Output the (x, y) coordinate of the center of the cell containing the given text.  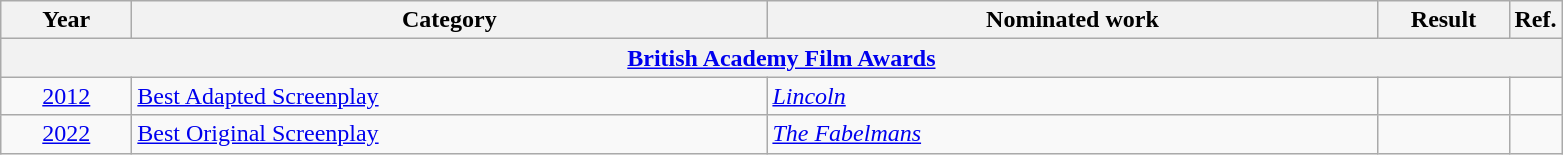
British Academy Film Awards (782, 58)
Ref. (1536, 20)
Best Original Screenplay (450, 134)
2012 (66, 96)
2022 (66, 134)
Category (450, 20)
Lincoln (1072, 96)
Year (66, 20)
The Fabelmans (1072, 134)
Best Adapted Screenplay (450, 96)
Nominated work (1072, 20)
Result (1444, 20)
